Detect which cell encompasses the target text, then output its [X, Y] center coordinate. 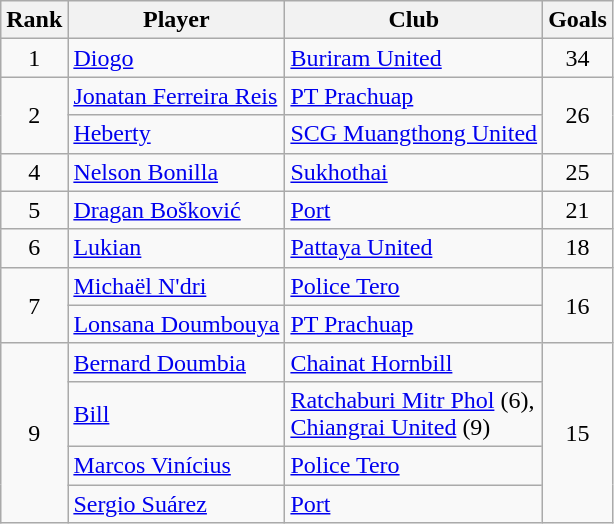
Heberty [176, 134]
Lukian [176, 248]
Bernard Doumbia [176, 362]
Sergio Suárez [176, 503]
Jonatan Ferreira Reis [176, 96]
Sukhothai [414, 172]
Diogo [176, 58]
Nelson Bonilla [176, 172]
Bill [176, 414]
16 [578, 305]
SCG Muangthong United [414, 134]
9 [34, 432]
1 [34, 58]
Pattaya United [414, 248]
Ratchaburi Mitr Phol (6), Chiangrai United (9) [414, 414]
Chainat Hornbill [414, 362]
Lonsana Doumbouya [176, 324]
Michaël N'dri [176, 286]
15 [578, 432]
Goals [578, 20]
26 [578, 115]
Rank [34, 20]
18 [578, 248]
4 [34, 172]
34 [578, 58]
2 [34, 115]
Marcos Vinícius [176, 465]
6 [34, 248]
7 [34, 305]
Club [414, 20]
25 [578, 172]
Player [176, 20]
Dragan Bošković [176, 210]
Buriram United [414, 58]
21 [578, 210]
5 [34, 210]
